Identify which cell holds the provided text, then report its (X, Y) central coordinate. 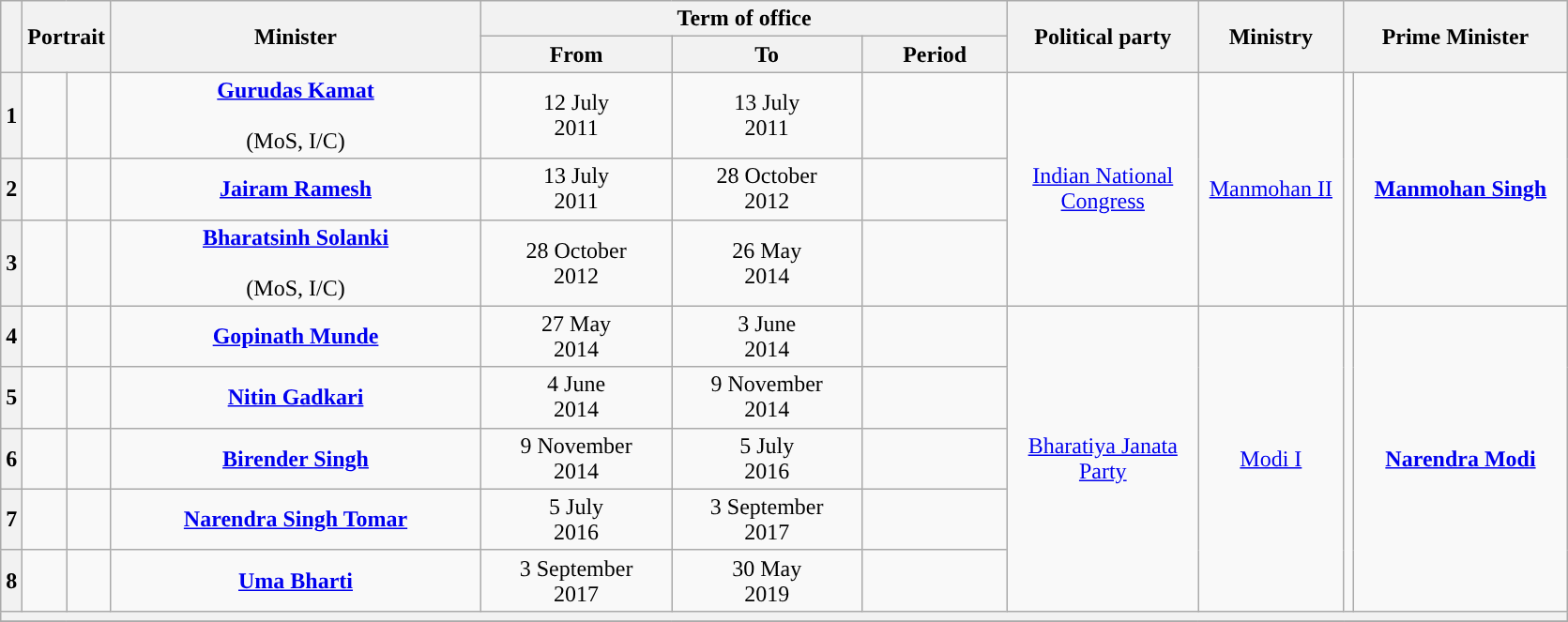
12 July2011 (576, 115)
4 June2014 (576, 398)
From (576, 54)
6 (11, 458)
Narendra Singh Tomar (295, 520)
2 (11, 190)
Bharatsinh Solanki(MoS, I/C) (295, 263)
4 (11, 336)
3 (11, 263)
Ministry (1271, 37)
Bharatiya Janata Party (1104, 458)
30 May2019 (768, 580)
Period (935, 54)
Jairam Ramesh (295, 190)
Uma Bharti (295, 580)
Manmohan Singh (1460, 190)
Narendra Modi (1460, 458)
Indian National Congress (1104, 190)
7 (11, 520)
Portrait (67, 37)
1 (11, 115)
26 May2014 (768, 263)
Gurudas Kamat(MoS, I/C) (295, 115)
To (768, 54)
Term of office (745, 19)
8 (11, 580)
Nitin Gadkari (295, 398)
27 May2014 (576, 336)
Minister (295, 37)
Political party (1104, 37)
Modi I (1271, 458)
3 June2014 (768, 336)
Birender Singh (295, 458)
Manmohan II (1271, 190)
5 (11, 398)
Prime Minister (1455, 37)
Gopinath Munde (295, 336)
